Provide the (X, Y) coordinate of the cell's center where the given text is located.  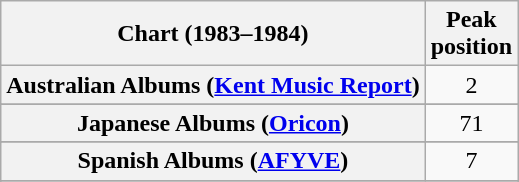
Spanish Albums (AFYVE) (213, 161)
7 (471, 161)
Australian Albums (Kent Music Report) (213, 85)
Chart (1983–1984) (213, 34)
2 (471, 85)
Japanese Albums (Oricon) (213, 123)
Peakposition (471, 34)
71 (471, 123)
